Identify which cell holds the provided text, then report its (X, Y) central coordinate. 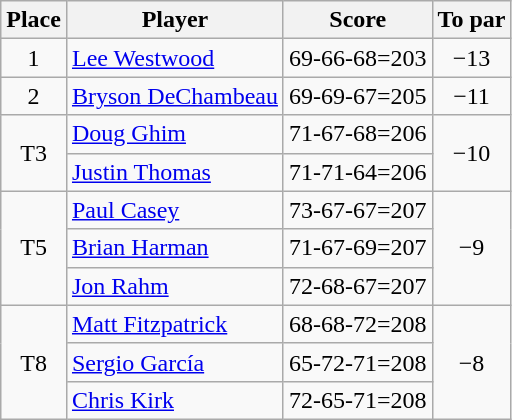
2 (34, 96)
Chris Kirk (174, 400)
Matt Fitzpatrick (174, 324)
72-65-71=208 (358, 400)
Doug Ghim (174, 134)
1 (34, 58)
68-68-72=208 (358, 324)
Bryson DeChambeau (174, 96)
−9 (472, 248)
Paul Casey (174, 210)
72-68-67=207 (358, 286)
Jon Rahm (174, 286)
71-71-64=206 (358, 172)
65-72-71=208 (358, 362)
69-69-67=205 (358, 96)
−13 (472, 58)
Justin Thomas (174, 172)
−11 (472, 96)
−8 (472, 362)
T8 (34, 362)
Brian Harman (174, 248)
T3 (34, 153)
73-67-67=207 (358, 210)
−10 (472, 153)
Place (34, 20)
71-67-68=206 (358, 134)
Lee Westwood (174, 58)
Sergio García (174, 362)
T5 (34, 248)
71-67-69=207 (358, 248)
Player (174, 20)
Score (358, 20)
69-66-68=203 (358, 58)
To par (472, 20)
